Provide the [x, y] coordinate of the cell's center where the given text is located.  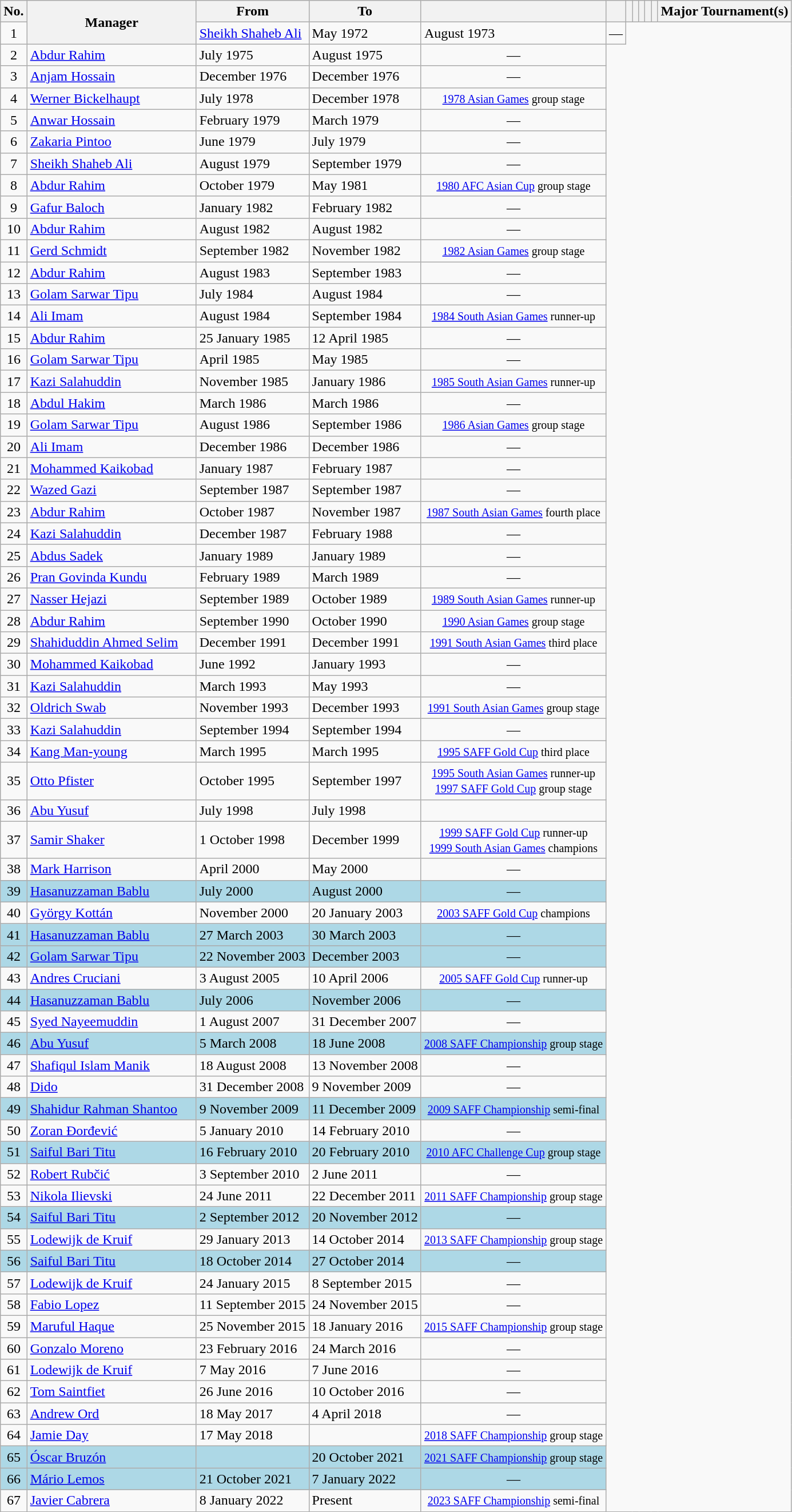
20 October 2021 [365, 1457]
Samir Shaker [112, 839]
43 [14, 978]
13 [14, 295]
30 [14, 665]
67 [14, 1501]
Anwar Hossain [112, 120]
2005 SAFF Gold Cup runner-up [514, 978]
Gafur Baloch [112, 207]
56 [14, 1261]
15 [14, 338]
17 [14, 381]
2 June 2011 [365, 1174]
No. [14, 11]
2008 SAFF Championship group stage [514, 1044]
Oldrich Swab [112, 708]
23 [14, 512]
46 [14, 1044]
Abdul Hakim [112, 403]
November 1993 [253, 708]
1986 Asian Games group stage [514, 425]
40 [14, 913]
24 January 2015 [253, 1283]
7 May 2016 [253, 1370]
1985 South Asian Games runner-up [514, 381]
8 [14, 185]
25 [14, 555]
Kang Man-young [112, 751]
44 [14, 1000]
January 1987 [253, 468]
December 1999 [365, 839]
Pran Govinda Kundu [112, 577]
24 March 2016 [365, 1348]
January 1982 [253, 207]
February 1982 [365, 207]
29 January 2013 [253, 1239]
July 1978 [253, 98]
18 May 2017 [253, 1414]
Manager [112, 22]
8 September 2015 [365, 1283]
August 1979 [253, 164]
3 [14, 77]
8 January 2022 [253, 1501]
May 1972 [365, 33]
49 [14, 1109]
1 [14, 33]
10 [14, 229]
36 [14, 810]
17 May 2018 [253, 1435]
September 1997 [365, 781]
18 June 2008 [365, 1044]
20 [14, 447]
14 February 2010 [365, 1131]
52 [14, 1174]
Nikola Ilievski [112, 1196]
2023 SAFF Championship semi-final [514, 1501]
Major Tournament(s) [725, 11]
December 1987 [253, 534]
37 [14, 839]
19 [14, 425]
32 [14, 708]
2015 SAFF Championship group stage [514, 1326]
July 1975 [253, 55]
Dido [112, 1087]
25 November 2015 [253, 1326]
20 November 2012 [365, 1217]
27 October 2014 [365, 1261]
Shahidur Rahman Shantoo [112, 1109]
18 October 2014 [253, 1261]
November 2000 [253, 913]
September 1986 [365, 425]
2 [14, 55]
Zoran Đorđević [112, 1131]
February 1988 [365, 534]
June 1979 [253, 142]
November 2006 [365, 1000]
1978 Asian Games group stage [514, 98]
Otto Pfister [112, 781]
18 [14, 403]
2009 SAFF Championship semi-final [514, 1109]
20 February 2010 [365, 1152]
21 [14, 468]
May 1993 [365, 686]
59 [14, 1326]
January 1993 [365, 665]
10 April 2006 [365, 978]
22 December 2011 [365, 1196]
58 [14, 1304]
Nasser Hejazi [112, 599]
2003 SAFF Gold Cup champions [514, 913]
30 March 2003 [365, 934]
Werner Bickelhaupt [112, 98]
22 November 2003 [253, 956]
39 [14, 891]
21 October 2021 [253, 1479]
June 1992 [253, 665]
July 2000 [253, 891]
December 1993 [365, 708]
33 [14, 730]
October 1989 [365, 599]
1980 AFC Asian Cup group stage [514, 185]
3 September 2010 [253, 1174]
July 1984 [253, 295]
18 January 2016 [365, 1326]
October 1979 [253, 185]
September 1989 [253, 599]
42 [14, 956]
24 November 2015 [365, 1304]
57 [14, 1283]
61 [14, 1370]
34 [14, 751]
2010 AFC Challenge Cup group stage [514, 1152]
4 [14, 98]
July 2006 [253, 1000]
25 January 1985 [253, 338]
September 1982 [253, 250]
April 1985 [253, 360]
20 January 2003 [365, 913]
27 March 2003 [253, 934]
Zakaria Pintoo [112, 142]
12 [14, 273]
63 [14, 1414]
6 [14, 142]
26 June 2016 [253, 1392]
September 1984 [365, 316]
13 November 2008 [365, 1065]
1984 South Asian Games runner-up [514, 316]
9 [14, 207]
Mark Harrison [112, 869]
Robert Rubčić [112, 1174]
47 [14, 1065]
Abdus Sadek [112, 555]
Anjam Hossain [112, 77]
December 1978 [365, 98]
Fabio Lopez [112, 1304]
5 January 2010 [253, 1131]
10 October 2016 [365, 1392]
55 [14, 1239]
28 [14, 620]
May 1981 [365, 185]
5 [14, 120]
February 1989 [253, 577]
György Kottán [112, 913]
March 1979 [365, 120]
1982 Asian Games group stage [514, 250]
12 April 1985 [365, 338]
2013 SAFF Championship group stage [514, 1239]
Andres Cruciani [112, 978]
Gonzalo Moreno [112, 1348]
August 1983 [253, 273]
1 October 1998 [253, 839]
May 2000 [365, 869]
64 [14, 1435]
Maruful Haque [112, 1326]
November 1987 [365, 512]
1989 South Asian Games runner-up [514, 599]
2 September 2012 [253, 1217]
24 June 2011 [253, 1196]
December 2003 [365, 956]
14 October 2014 [365, 1239]
1995 SAFF Gold Cup third place [514, 751]
22 [14, 490]
48 [14, 1087]
August 2000 [365, 891]
29 [14, 643]
November 1982 [365, 250]
February 1979 [253, 120]
62 [14, 1392]
Óscar Bruzón [112, 1457]
Gerd Schmidt [112, 250]
14 [14, 316]
16 February 2010 [253, 1152]
Shafiqul Islam Manik [112, 1065]
1991 South Asian Games group stage [514, 708]
31 December 2007 [365, 1022]
35 [14, 781]
7 [14, 164]
54 [14, 1217]
Mário Lemos [112, 1479]
September 1979 [365, 164]
March 1989 [365, 577]
2021 SAFF Championship group stage [514, 1457]
April 2000 [253, 869]
July 1979 [365, 142]
Present [365, 1501]
October 1995 [253, 781]
October 1990 [365, 620]
September 1990 [253, 620]
Tom Saintfiet [112, 1392]
11 September 2015 [253, 1304]
1990 Asian Games group stage [514, 620]
23 February 2016 [253, 1348]
4 April 2018 [365, 1414]
May 1985 [365, 360]
27 [14, 599]
16 [14, 360]
August 1975 [365, 55]
2018 SAFF Championship group stage [514, 1435]
38 [14, 869]
September 1983 [365, 273]
53 [14, 1196]
October 1987 [253, 512]
11 December 2009 [365, 1109]
January 1986 [365, 381]
51 [14, 1152]
1987 South Asian Games fourth place [514, 512]
From [253, 11]
7 January 2022 [365, 1479]
41 [14, 934]
2011 SAFF Championship group stage [514, 1196]
31 December 2008 [253, 1087]
Andrew Ord [112, 1414]
66 [14, 1479]
Shahiduddin Ahmed Selim [112, 643]
31 [14, 686]
1 August 2007 [253, 1022]
March 1993 [253, 686]
1999 SAFF Gold Cup runner-up 1999 South Asian Games champions [514, 839]
Javier Cabrera [112, 1501]
26 [14, 577]
60 [14, 1348]
November 1985 [253, 381]
11 [14, 250]
3 August 2005 [253, 978]
45 [14, 1022]
To [365, 11]
August 1973 [514, 33]
Syed Nayeemuddin [112, 1022]
Wazed Gazi [112, 490]
50 [14, 1131]
February 1987 [365, 468]
1995 South Asian Games runner-up 1997 SAFF Gold Cup group stage [514, 781]
Jamie Day [112, 1435]
24 [14, 534]
65 [14, 1457]
18 August 2008 [253, 1065]
5 March 2008 [253, 1044]
1991 South Asian Games third place [514, 643]
August 1986 [253, 425]
7 June 2016 [365, 1370]
